Identify which cell holds the provided text, then report its (X, Y) central coordinate. 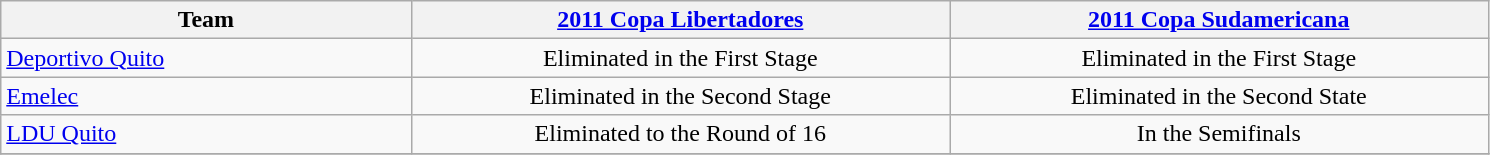
LDU Quito (206, 134)
Emelec (206, 96)
2011 Copa Sudamericana (1220, 20)
2011 Copa Libertadores (680, 20)
In the Semifinals (1220, 134)
Eliminated in the Second State (1220, 96)
Eliminated in the Second Stage (680, 96)
Team (206, 20)
Eliminated to the Round of 16 (680, 134)
Deportivo Quito (206, 58)
